For the text-containing cell, return its midpoint in (x, y) coordinate format. 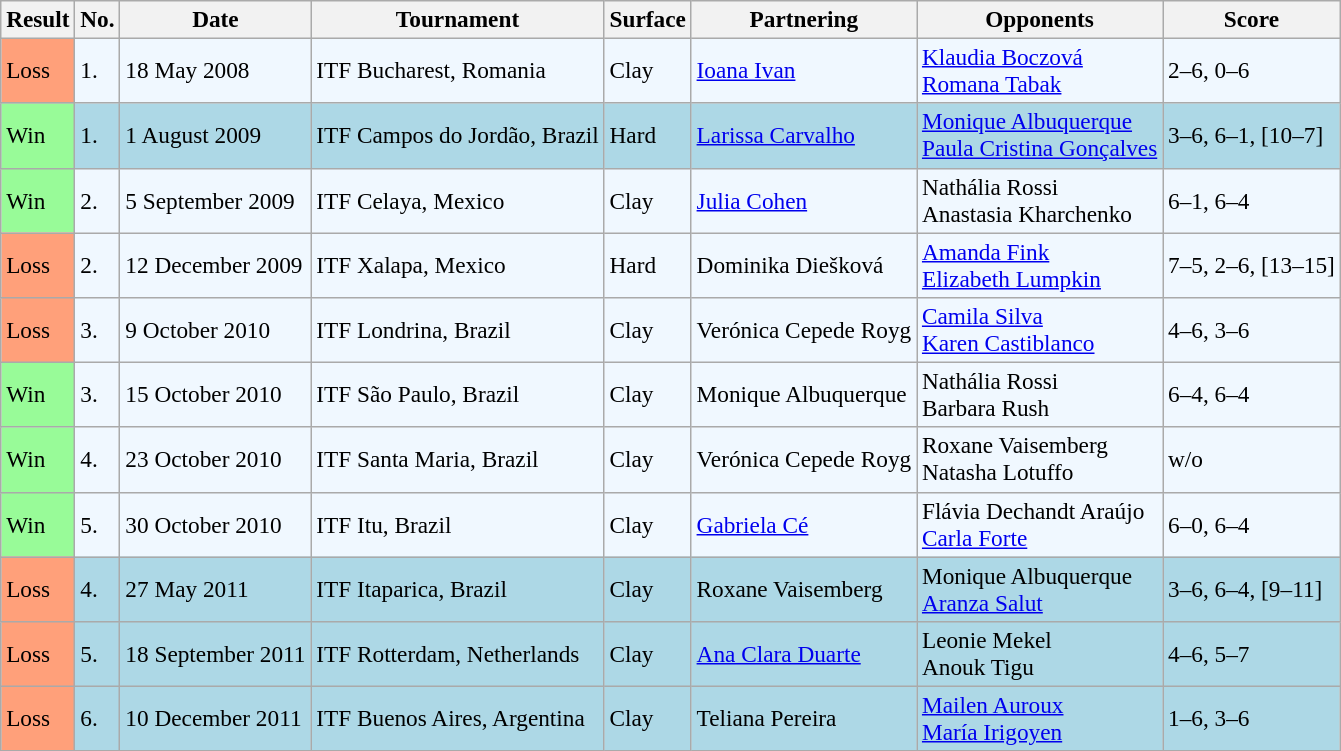
Dominika Diešková (804, 264)
6–0, 6–4 (1252, 524)
ITF Itu, Brazil (458, 524)
Klaudia Boczová Romana Tabak (1040, 70)
10 December 2011 (216, 718)
ITF Celaya, Mexico (458, 200)
9 October 2010 (216, 330)
Nathália Rossi Barbara Rush (1040, 394)
ITF Campos do Jordão, Brazil (458, 136)
18 May 2008 (216, 70)
1 August 2009 (216, 136)
ITF Santa Maria, Brazil (458, 460)
Roxane Vaisemberg Natasha Lotuffo (1040, 460)
6–1, 6–4 (1252, 200)
23 October 2010 (216, 460)
Amanda Fink Elizabeth Lumpkin (1040, 264)
No. (98, 19)
Roxane Vaisemberg (804, 588)
27 May 2011 (216, 588)
Opponents (1040, 19)
2–6, 0–6 (1252, 70)
ITF Buenos Aires, Argentina (458, 718)
18 September 2011 (216, 654)
4–6, 5–7 (1252, 654)
Result (38, 19)
Ana Clara Duarte (804, 654)
4–6, 3–6 (1252, 330)
5 September 2009 (216, 200)
Partnering (804, 19)
Monique Albuquerque Aranza Salut (1040, 588)
Mailen Auroux María Irigoyen (1040, 718)
Gabriela Cé (804, 524)
ITF Itaparica, Brazil (458, 588)
Larissa Carvalho (804, 136)
Leonie Mekel Anouk Tigu (1040, 654)
1–6, 3–6 (1252, 718)
6. (98, 718)
ITF São Paulo, Brazil (458, 394)
Date (216, 19)
Flávia Dechandt Araújo Carla Forte (1040, 524)
ITF Bucharest, Romania (458, 70)
Tournament (458, 19)
ITF Rotterdam, Netherlands (458, 654)
ITF Londrina, Brazil (458, 330)
w/o (1252, 460)
Nathália Rossi Anastasia Kharchenko (1040, 200)
Monique Albuquerque (804, 394)
7–5, 2–6, [13–15] (1252, 264)
Julia Cohen (804, 200)
30 October 2010 (216, 524)
3–6, 6–1, [10–7] (1252, 136)
15 October 2010 (216, 394)
6–4, 6–4 (1252, 394)
Monique Albuquerque Paula Cristina Gonçalves (1040, 136)
Score (1252, 19)
Surface (648, 19)
3–6, 6–4, [9–11] (1252, 588)
ITF Xalapa, Mexico (458, 264)
Camila Silva Karen Castiblanco (1040, 330)
Ioana Ivan (804, 70)
Teliana Pereira (804, 718)
12 December 2009 (216, 264)
